Capture the cell that displays the provided text and extract its (X, Y) central coordinate. 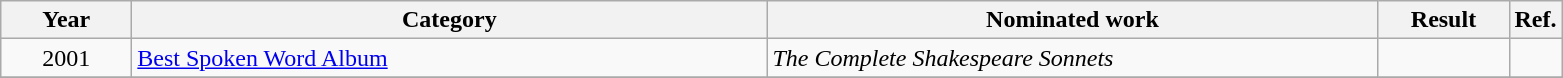
Result (1444, 20)
Year (66, 20)
Ref. (1536, 20)
2001 (66, 58)
Nominated work (1072, 20)
The Complete Shakespeare Sonnets (1072, 58)
Best Spoken Word Album (450, 58)
Category (450, 20)
